Provide the [x, y] coordinate of the cell's center where the given text is located.  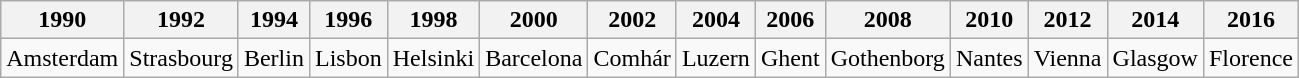
2006 [790, 20]
Barcelona [534, 58]
Comhár [632, 58]
2010 [989, 20]
Amsterdam [62, 58]
2002 [632, 20]
1992 [182, 20]
2004 [716, 20]
Ghent [790, 58]
Nantes [989, 58]
Strasbourg [182, 58]
Vienna [1068, 58]
1998 [433, 20]
1990 [62, 20]
2012 [1068, 20]
1996 [348, 20]
Gothenborg [888, 58]
Lisbon [348, 58]
Luzern [716, 58]
Helsinki [433, 58]
Florence [1250, 58]
Glasgow [1155, 58]
2016 [1250, 20]
2000 [534, 20]
2014 [1155, 20]
Berlin [274, 58]
1994 [274, 20]
2008 [888, 20]
